Find where the given text appears and provide that cell's center as [X, Y] coordinate. 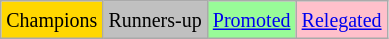
Runners-up [155, 20]
Relegated [342, 20]
Champions [52, 20]
Promoted [252, 20]
